Find where the given text appears and provide that cell's center as [x, y] coordinate. 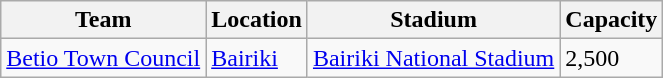
Location [257, 20]
Betio Town Council [104, 58]
Stadium [433, 20]
Team [104, 20]
Bairiki [257, 58]
Capacity [612, 20]
Bairiki National Stadium [433, 58]
2,500 [612, 58]
